Provide the [X, Y] coordinate of the cell's center where the given text is located.  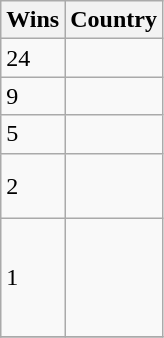
24 [33, 58]
5 [33, 134]
1 [33, 278]
9 [33, 96]
Wins [33, 20]
Country [114, 20]
2 [33, 186]
